Scan for the cell matching the given text and deliver its (X, Y) coordinate at center. 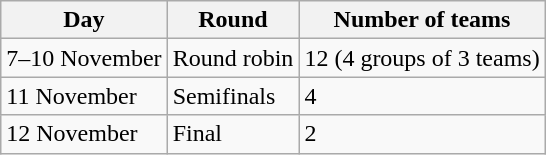
Day (84, 20)
Final (233, 134)
4 (422, 96)
Round (233, 20)
Number of teams (422, 20)
7–10 November (84, 58)
Round robin (233, 58)
11 November (84, 96)
12 November (84, 134)
2 (422, 134)
Semifinals (233, 96)
12 (4 groups of 3 teams) (422, 58)
